Pinpoint the cell where the given text exists, returning its [x, y] midpoint coordinate. 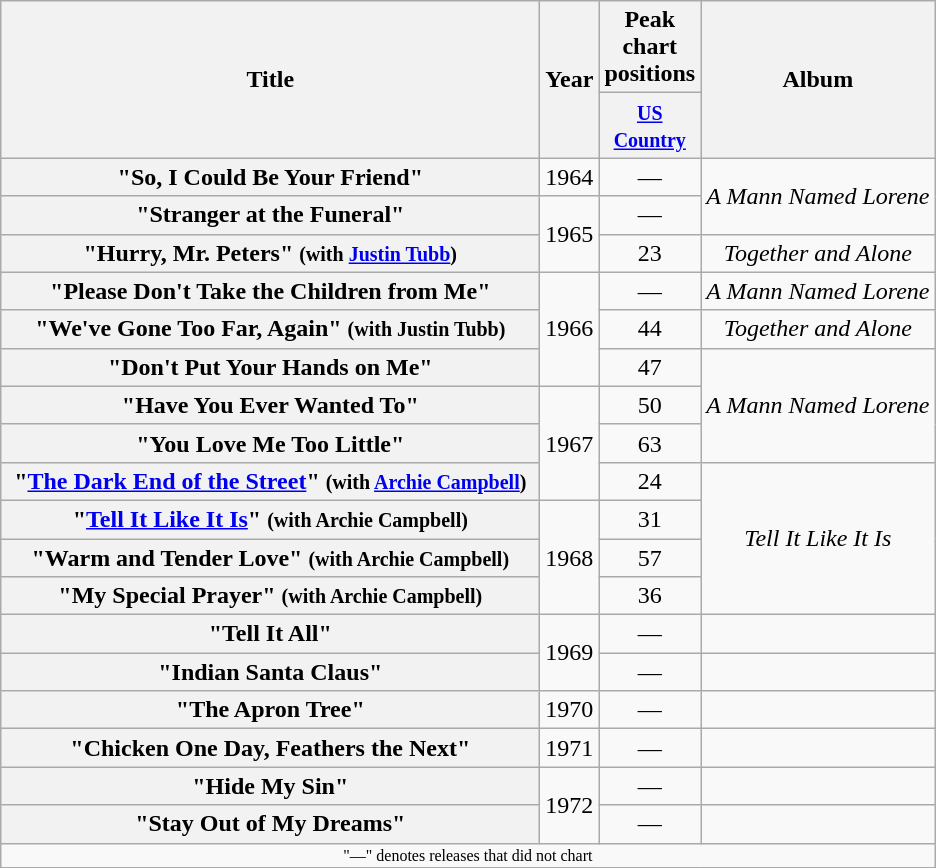
1964 [570, 177]
"You Love Me Too Little" [270, 443]
1965 [570, 234]
"Stranger at the Funeral" [270, 215]
57 [650, 557]
44 [650, 329]
"Indian Santa Claus" [270, 672]
1968 [570, 557]
31 [650, 519]
"Hurry, Mr. Peters" (with Justin Tubb) [270, 253]
"Stay Out of My Dreams" [270, 824]
"Tell It All" [270, 634]
"So, I Could Be Your Friend" [270, 177]
"Please Don't Take the Children from Me" [270, 291]
1969 [570, 653]
Title [270, 80]
Tell It Like It Is [818, 538]
1966 [570, 329]
1967 [570, 443]
24 [650, 481]
"—" denotes releases that did not chart [468, 855]
"The Dark End of the Street" (with Archie Campbell) [270, 481]
"Chicken One Day, Feathers the Next" [270, 748]
Album [818, 80]
"Don't Put Your Hands on Me" [270, 367]
1972 [570, 805]
"Have You Ever Wanted To" [270, 405]
"Tell It Like It Is" (with Archie Campbell) [270, 519]
23 [650, 253]
Peakchartpositions [650, 47]
47 [650, 367]
"My Special Prayer" (with Archie Campbell) [270, 596]
Year [570, 80]
"The Apron Tree" [270, 710]
36 [650, 596]
50 [650, 405]
1971 [570, 748]
"We've Gone Too Far, Again" (with Justin Tubb) [270, 329]
USCountry [650, 126]
"Hide My Sin" [270, 786]
63 [650, 443]
1970 [570, 710]
"Warm and Tender Love" (with Archie Campbell) [270, 557]
